Search for the cell housing the specified text and yield its [X, Y] center coordinate. 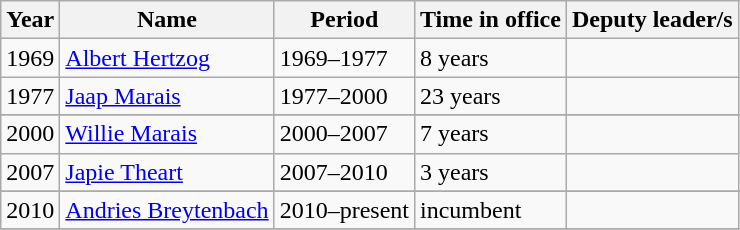
1977 [30, 96]
2007 [30, 172]
Willie Marais [167, 134]
2010–present [344, 210]
7 years [491, 134]
Deputy leader/s [652, 20]
1977–2000 [344, 96]
2010 [30, 210]
8 years [491, 58]
incumbent [491, 210]
2007–2010 [344, 172]
2000 [30, 134]
1969–1977 [344, 58]
Albert Hertzog [167, 58]
Japie Theart [167, 172]
2000–2007 [344, 134]
Period [344, 20]
1969 [30, 58]
Year [30, 20]
Jaap Marais [167, 96]
23 years [491, 96]
3 years [491, 172]
Name [167, 20]
Andries Breytenbach [167, 210]
Time in office [491, 20]
